Detect which cell encompasses the target text, then output its (x, y) center coordinate. 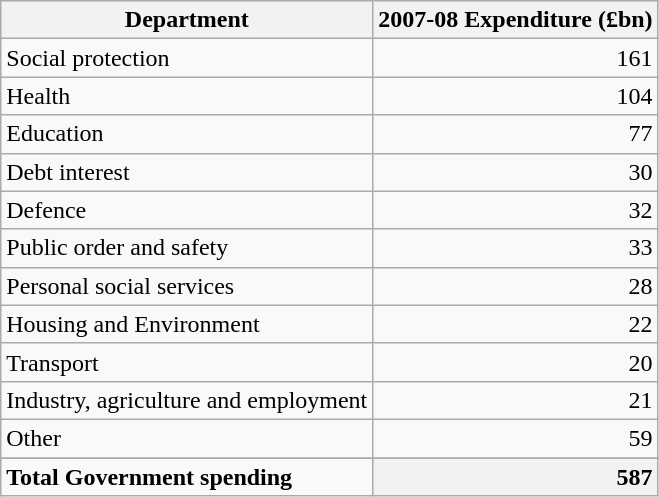
Personal social services (187, 286)
Housing and Environment (187, 324)
Industry, agriculture and employment (187, 400)
Department (187, 20)
Other (187, 438)
Debt interest (187, 172)
Social protection (187, 58)
20 (516, 362)
104 (516, 96)
30 (516, 172)
Transport (187, 362)
Total Government spending (187, 477)
59 (516, 438)
32 (516, 210)
28 (516, 286)
2007-08 Expenditure (£bn) (516, 20)
Public order and safety (187, 248)
22 (516, 324)
77 (516, 134)
161 (516, 58)
33 (516, 248)
Education (187, 134)
587 (516, 477)
Health (187, 96)
21 (516, 400)
Defence (187, 210)
